Determine the (X, Y) coordinate at the center of the cell enclosing the given text.  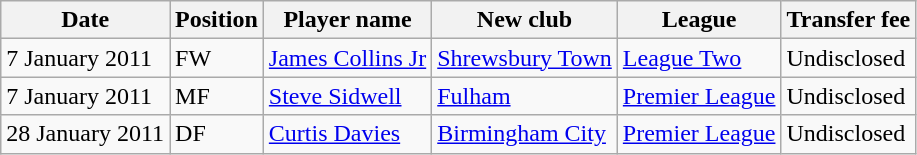
28 January 2011 (86, 134)
Date (86, 20)
Shrewsbury Town (525, 58)
Player name (347, 20)
League Two (699, 58)
James Collins Jr (347, 58)
Transfer fee (848, 20)
League (699, 20)
Curtis Davies (347, 134)
Birmingham City (525, 134)
New club (525, 20)
Position (217, 20)
MF (217, 96)
FW (217, 58)
DF (217, 134)
Fulham (525, 96)
Steve Sidwell (347, 96)
